Pinpoint the cell where the given text exists, returning its [x, y] midpoint coordinate. 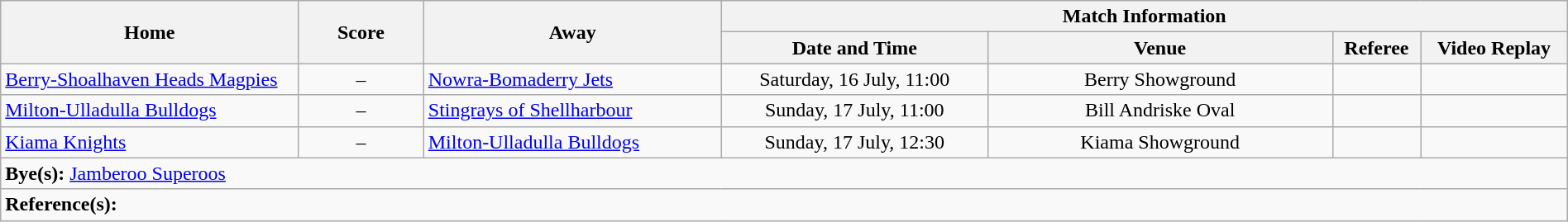
Nowra-Bomaderry Jets [572, 79]
Sunday, 17 July, 12:30 [854, 142]
Video Replay [1494, 48]
Berry Showground [1159, 79]
Berry-Shoalhaven Heads Magpies [150, 79]
Stingrays of Shellharbour [572, 111]
Date and Time [854, 48]
Away [572, 32]
Saturday, 16 July, 11:00 [854, 79]
Reference(s): [784, 205]
Match Information [1145, 17]
Bye(s): Jamberoo Superoos [784, 173]
Kiama Showground [1159, 142]
Venue [1159, 48]
Sunday, 17 July, 11:00 [854, 111]
Bill Andriske Oval [1159, 111]
Kiama Knights [150, 142]
Home [150, 32]
Referee [1376, 48]
Score [361, 32]
